Extract the (x, y) coordinate from the center of the cell holding the provided text.  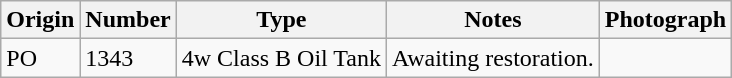
Photograph (665, 20)
Notes (494, 20)
Number (128, 20)
Type (281, 20)
4w Class B Oil Tank (281, 58)
Awaiting restoration. (494, 58)
1343 (128, 58)
PO (40, 58)
Origin (40, 20)
